Search for the cell housing the specified text and yield its (x, y) center coordinate. 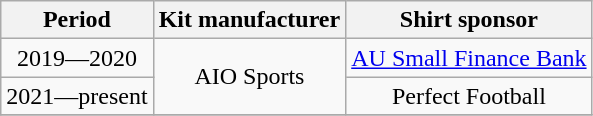
2021—present (77, 96)
Kit manufacturer (250, 20)
Perfect Football (469, 96)
AU Small Finance Bank (469, 58)
2019—2020 (77, 58)
AIO Sports (250, 77)
Shirt sponsor (469, 20)
Period (77, 20)
